Find where the given text appears and provide that cell's center as (x, y) coordinate. 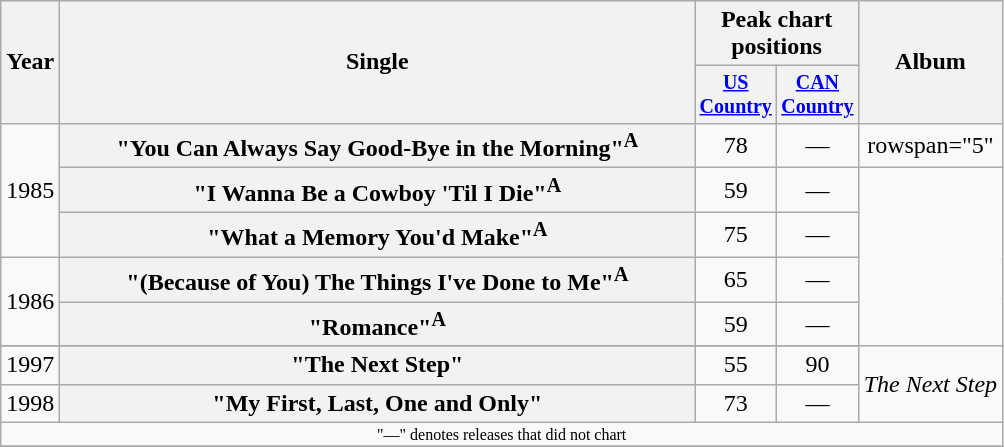
CAN Country (818, 94)
rowspan="5" (930, 146)
"Romance"A (378, 324)
1986 (30, 302)
"What a Memory You'd Make"A (378, 234)
The Next Step (930, 384)
"The Next Step" (378, 365)
"My First, Last, One and Only" (378, 403)
73 (736, 403)
55 (736, 365)
"—" denotes releases that did not chart (502, 434)
1985 (30, 190)
Year (30, 62)
75 (736, 234)
78 (736, 146)
Single (378, 62)
US Country (736, 94)
Peak chartpositions (776, 34)
"(Because of You) The Things I've Done to Me"A (378, 280)
90 (818, 365)
Album (930, 62)
65 (736, 280)
1998 (30, 403)
"You Can Always Say Good-Bye in the Morning"A (378, 146)
1997 (30, 365)
"I Wanna Be a Cowboy 'Til I Die"A (378, 190)
